Locate the cell with the specified text and output its (X, Y) center coordinate. 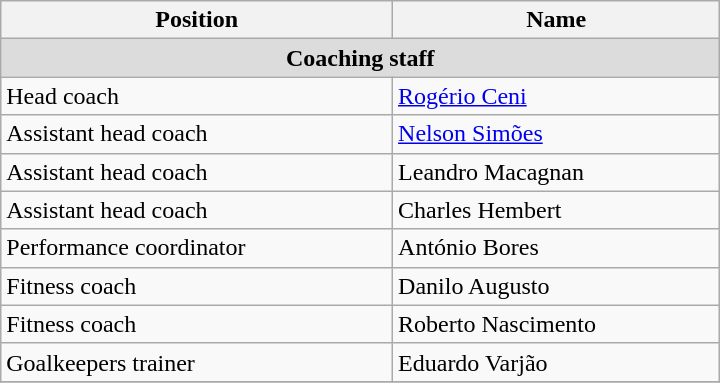
Position (197, 20)
Rogério Ceni (556, 96)
Charles Hembert (556, 210)
António Bores (556, 248)
Nelson Simões (556, 134)
Goalkeepers trainer (197, 362)
Roberto Nascimento (556, 324)
Head coach (197, 96)
Name (556, 20)
Danilo Augusto (556, 286)
Leandro Macagnan (556, 172)
Coaching staff (360, 58)
Eduardo Varjão (556, 362)
Performance coordinator (197, 248)
